Identify which cell holds the provided text, then report its [X, Y] central coordinate. 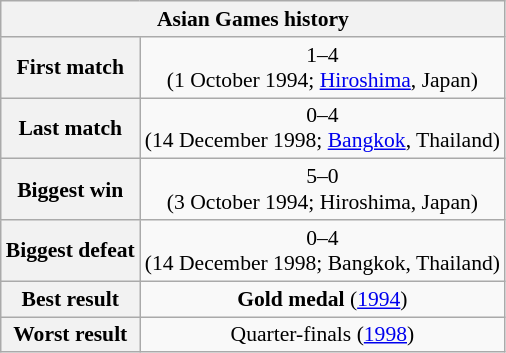
Gold medal (1994) [322, 299]
First match [70, 68]
5–0 (3 October 1994; Hiroshima, Japan) [322, 190]
1–4 (1 October 1994; Hiroshima, Japan) [322, 68]
Last match [70, 128]
Biggest defeat [70, 250]
Best result [70, 299]
Asian Games history [253, 19]
Worst result [70, 335]
Biggest win [70, 190]
Quarter-finals (1998) [322, 335]
